Return [x, y] of the center of cell containing provided text 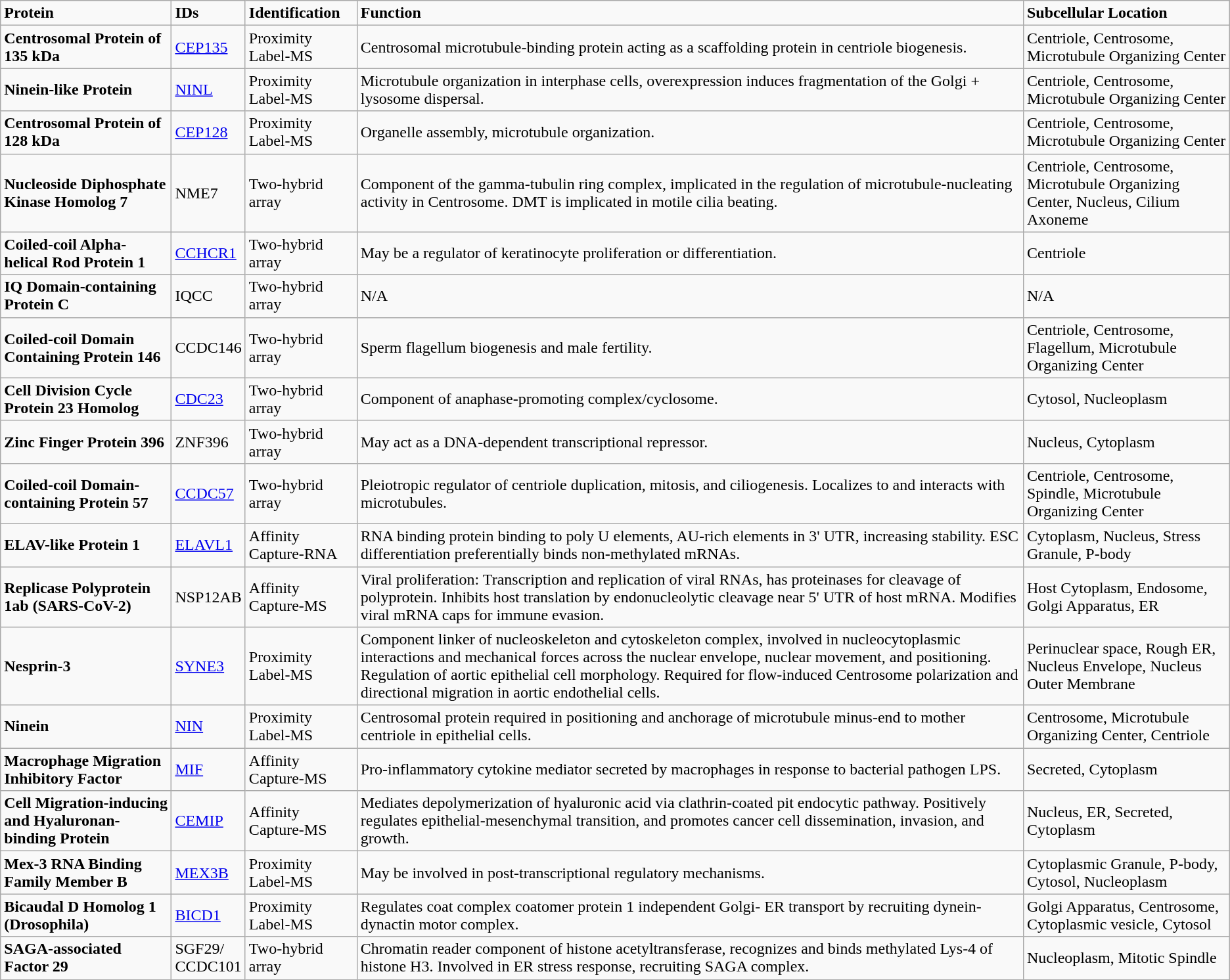
Affinity Capture-RNA [301, 545]
Centrosomal microtubule-binding protein acting as a scaffolding protein in centriole biogenesis. [690, 47]
IDs [208, 13]
NINL [208, 89]
Protein [86, 13]
Subcellular Location [1126, 13]
IQ Domain-containing Protein C [86, 296]
Secreted, Cytoplasm [1126, 770]
Centrosomal protein required in positioning and anchorage of microtubule minus-end to mother centriole in epithelial cells. [690, 726]
CCHCR1 [208, 254]
BICD1 [208, 916]
Macrophage Migration Inhibitory Factor [86, 770]
Centriole, Centrosome, Flagellum, Microtubule Organizing Center [1126, 347]
Perinuclear space, Rough ER, Nucleus Envelope, Nucleus Outer Membrane [1126, 666]
Bicaudal D Homolog 1 (Drosophila) [86, 916]
Cell Migration-inducing and Hyaluronan-binding Protein [86, 821]
May act as a DNA-dependent transcriptional repressor. [690, 441]
NME7 [208, 193]
SGF29/CCDC101 [208, 958]
SAGA-associated Factor 29 [86, 958]
Mex-3 RNA Binding Family Member B [86, 872]
Regulates coat complex coatomer protein 1 independent Golgi- ER transport by recruiting dynein-dynactin motor complex. [690, 916]
NIN [208, 726]
CCDC146 [208, 347]
Pro-inflammatory cytokine mediator secreted by macrophages in response to bacterial pathogen LPS. [690, 770]
Ninein [86, 726]
Host Cytoplasm, Endosome, Golgi Apparatus, ER [1126, 596]
MEX3B [208, 872]
CDC23 [208, 399]
Nucleoplasm, Mitotic Spindle [1126, 958]
CEMIP [208, 821]
Zinc Finger Protein 396 [86, 441]
Nucleoside Diphosphate Kinase Homolog 7 [86, 193]
ELAVL1 [208, 545]
Sperm flagellum biogenesis and male fertility. [690, 347]
CCDC57 [208, 493]
Microtubule organization in interphase cells, overexpression induces fragmentation of the Golgi + lysosome dispersal. [690, 89]
May be a regulator of keratinocyte proliferation or differentiation. [690, 254]
Ninein-like Protein [86, 89]
Centriole [1126, 254]
Nucleus, ER, Secreted, Cytoplasm [1126, 821]
Centrosomal Protein of 128 kDa [86, 133]
Function [690, 13]
MIF [208, 770]
ELAV-like Protein 1 [86, 545]
Cell Division Cycle Protein 23 Homolog [86, 399]
Cytoplasmic Granule, P-body, Cytosol, Nucleoplasm [1126, 872]
Centrosomal Protein of 135 kDa [86, 47]
Nucleus, Cytoplasm [1126, 441]
May be involved in post-transcriptional regulatory mechanisms. [690, 872]
Cytoplasm, Nucleus, Stress Granule, P-body [1126, 545]
Coiled-coil Domain-containing Protein 57 [86, 493]
Organelle assembly, microtubule organization. [690, 133]
CEP128 [208, 133]
Golgi Apparatus, Centrosome, Cytoplasmic vesicle, Cytosol [1126, 916]
Coiled-coil Alpha-helical Rod Protein 1 [86, 254]
Component of anaphase-promoting complex/cyclosome. [690, 399]
IQCC [208, 296]
Replicase Polyprotein 1ab (SARS-CoV-2) [86, 596]
Centriole, Centrosome, Microtubule Organizing Center, Nucleus, Cilium Axoneme [1126, 193]
SYNE3 [208, 666]
Pleiotropic regulator of centriole duplication, mitosis, and ciliogenesis. Localizes to and interacts with microtubules. [690, 493]
CEP135 [208, 47]
Coiled-coil Domain Containing Protein 146 [86, 347]
Centrosome, Microtubule Organizing Center, Centriole [1126, 726]
NSP12AB [208, 596]
ZNF396 [208, 441]
Centriole, Centrosome, Spindle, Microtubule Organizing Center [1126, 493]
Nesprin-3 [86, 666]
Identification [301, 13]
Cytosol, Nucleoplasm [1126, 399]
